Extract the (x, y) coordinate from the center of the cell holding the provided text.  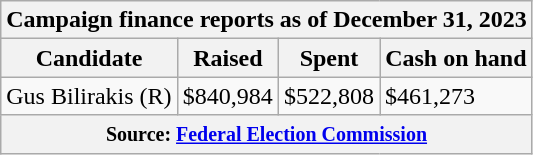
Gus Bilirakis (R) (90, 96)
Cash on hand (456, 58)
Raised (228, 58)
Spent (328, 58)
Source: Federal Election Commission (266, 134)
$461,273 (456, 96)
Candidate (90, 58)
Campaign finance reports as of December 31, 2023 (266, 20)
$840,984 (228, 96)
$522,808 (328, 96)
